Output the [x, y] coordinate of the center of the cell containing the given text.  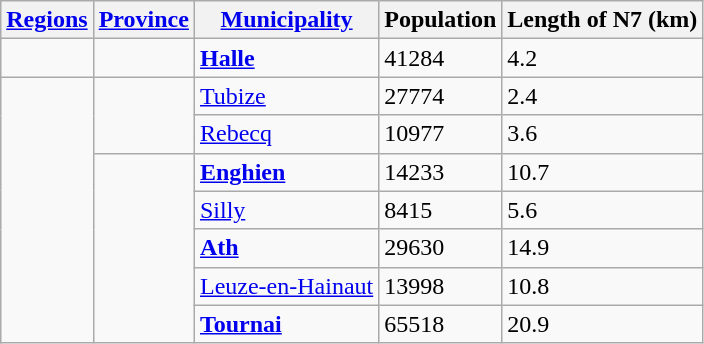
Province [144, 20]
Tubize [286, 96]
29630 [440, 248]
41284 [440, 58]
65518 [440, 324]
5.6 [602, 210]
Municipality [286, 20]
Halle [286, 58]
10977 [440, 134]
14233 [440, 172]
Ath [286, 248]
20.9 [602, 324]
Tournai [286, 324]
10.7 [602, 172]
14.9 [602, 248]
2.4 [602, 96]
Length of N7 (km) [602, 20]
Regions [47, 20]
10.8 [602, 286]
Enghien [286, 172]
Population [440, 20]
Rebecq [286, 134]
3.6 [602, 134]
Leuze-en-Hainaut [286, 286]
13998 [440, 286]
4.2 [602, 58]
8415 [440, 210]
Silly [286, 210]
27774 [440, 96]
